Determine the (x, y) coordinate at the center of the cell enclosing the given text.  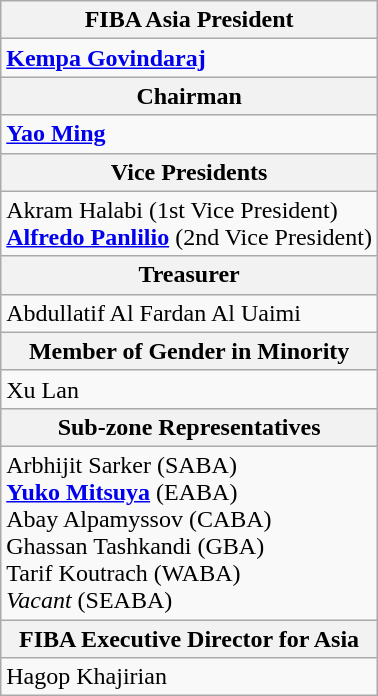
Kempa Govindaraj (190, 58)
Abdullatif Al Fardan Al Uaimi (190, 313)
Akram Halabi (1st Vice President) Alfredo Panlilio (2nd Vice President) (190, 224)
Sub-zone Representatives (190, 427)
Treasurer (190, 275)
Arbhijit Sarker (SABA) Yuko Mitsuya (EABA) Abay Alpamyssov (CABA) Ghassan Tashkandi (GBA) Tarif Koutrach (WABA)Vacant (SEABA) (190, 532)
Hagop Khajirian (190, 677)
Yao Ming (190, 134)
Member of Gender in Minority (190, 351)
Chairman (190, 96)
Xu Lan (190, 389)
Vice Presidents (190, 172)
FIBA Asia President (190, 20)
FIBA Executive Director for Asia (190, 639)
